Scan for the cell matching the given text and deliver its [X, Y] coordinate at center. 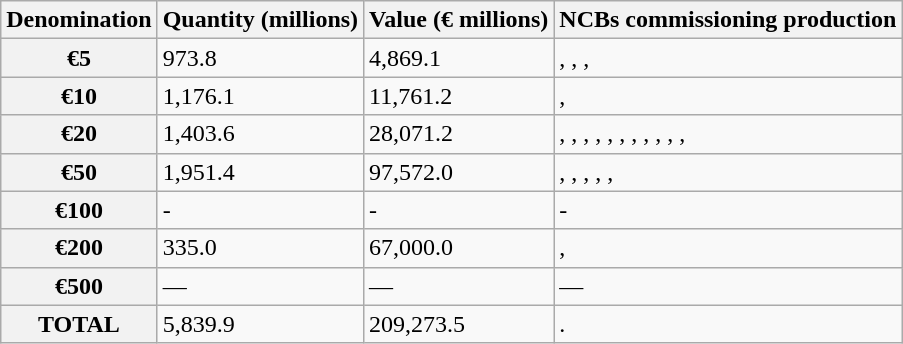
Quantity (millions) [260, 20]
Value (€ millions) [459, 20]
4,869.1 [459, 58]
€200 [79, 248]
28,071.2 [459, 134]
1,403.6 [260, 134]
335.0 [260, 248]
973.8 [260, 58]
€100 [79, 210]
€500 [79, 286]
1,176.1 [260, 96]
TOTAL [79, 324]
NCBs commissioning production [728, 20]
, , , [728, 58]
. [728, 324]
€50 [79, 172]
97,572.0 [459, 172]
209,273.5 [459, 324]
€20 [79, 134]
11,761.2 [459, 96]
Denomination [79, 20]
€10 [79, 96]
5,839.9 [260, 324]
€5 [79, 58]
, , , , , , , , , , , [728, 134]
1,951.4 [260, 172]
67,000.0 [459, 248]
, , , , , [728, 172]
